Return the [x, y] coordinate for the center point of the cell that contains the specified text.  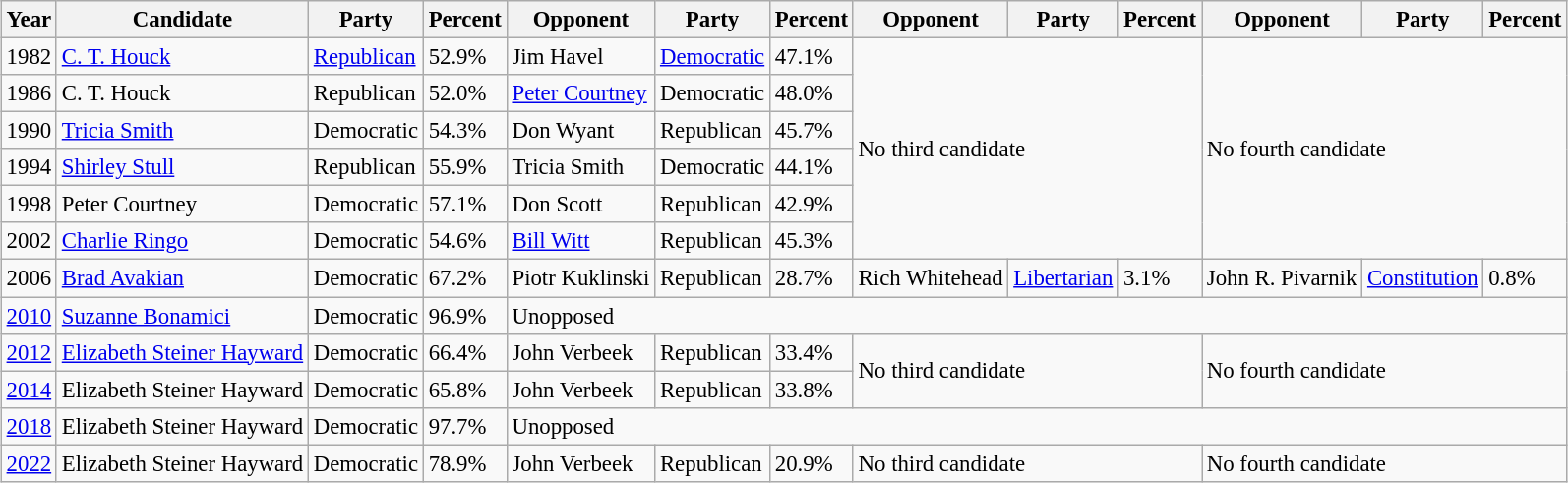
48.0% [811, 93]
54.6% [464, 241]
Don Wyant [580, 131]
2018 [29, 426]
2022 [29, 463]
28.7% [811, 278]
2014 [29, 390]
3.1% [1161, 278]
45.3% [811, 241]
John R. Pivarnik [1283, 278]
Year [29, 20]
45.7% [811, 131]
2002 [29, 241]
Candidate [182, 20]
1990 [29, 131]
Piotr Kuklinski [580, 278]
Rich Whitehead [931, 278]
Shirley Stull [182, 167]
96.9% [464, 316]
Libertarian [1063, 278]
1994 [29, 167]
67.2% [464, 278]
52.0% [464, 93]
Brad Avakian [182, 278]
Jim Havel [580, 56]
2010 [29, 316]
20.9% [811, 463]
54.3% [464, 131]
57.1% [464, 205]
55.9% [464, 167]
44.1% [811, 167]
1986 [29, 93]
1982 [29, 56]
97.7% [464, 426]
33.8% [811, 390]
Constitution [1422, 278]
Don Scott [580, 205]
47.1% [811, 56]
66.4% [464, 352]
1998 [29, 205]
Suzanne Bonamici [182, 316]
52.9% [464, 56]
78.9% [464, 463]
Charlie Ringo [182, 241]
0.8% [1525, 278]
2006 [29, 278]
33.4% [811, 352]
2012 [29, 352]
Bill Witt [580, 241]
65.8% [464, 390]
42.9% [811, 205]
